Extract the (X, Y) coordinate from the center of the cell holding the provided text.  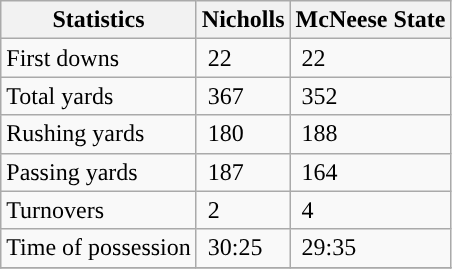
352 (370, 96)
Nicholls (243, 20)
367 (243, 96)
First downs (99, 58)
Turnovers (99, 210)
180 (243, 134)
Statistics (99, 20)
Rushing yards (99, 134)
188 (370, 134)
2 (243, 210)
Time of possession (99, 248)
Passing yards (99, 172)
Total yards (99, 96)
187 (243, 172)
29:35 (370, 248)
4 (370, 210)
30:25 (243, 248)
McNeese State (370, 20)
164 (370, 172)
